Output the (X, Y) coordinate of the center of the cell containing the given text.  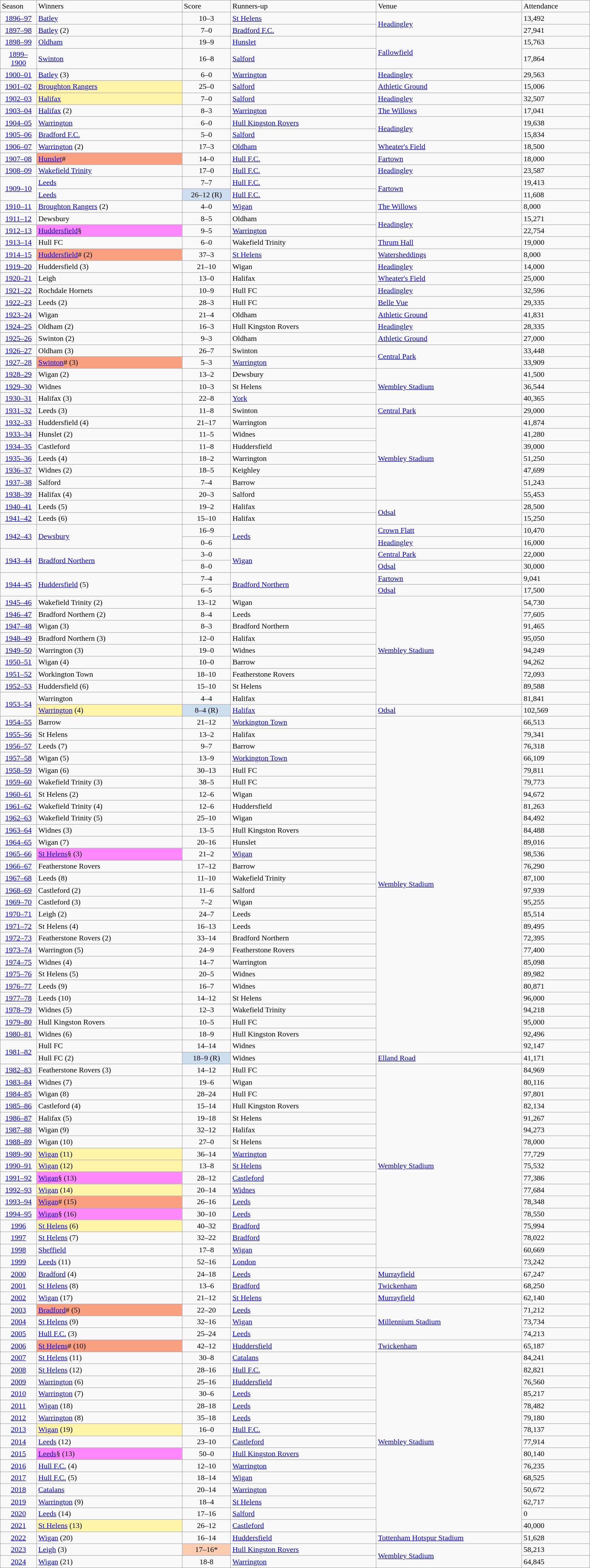
18–4 (206, 1502)
28–3 (206, 302)
80,871 (556, 986)
11–5 (206, 434)
87,100 (556, 878)
51,243 (556, 482)
Bradford Northern (3) (109, 638)
76,290 (556, 866)
64,845 (556, 1562)
Wigan§ (16) (109, 1214)
37–3 (206, 255)
Wakefield Trinity (3) (109, 782)
St Helens (13) (109, 1526)
Wakefield Trinity (4) (109, 806)
1947–48 (18, 626)
81,841 (556, 698)
2013 (18, 1430)
1989–90 (18, 1154)
Huddersfield (5) (109, 584)
Keighley (304, 470)
Wigan (17) (109, 1298)
39,000 (556, 446)
94,273 (556, 1130)
32,596 (556, 290)
1943–44 (18, 560)
95,000 (556, 1022)
17–16 (206, 1514)
1937–38 (18, 482)
10–0 (206, 662)
Leigh (2) (109, 914)
Warrington (3) (109, 650)
91,465 (556, 626)
25–16 (206, 1382)
1994–95 (18, 1214)
94,672 (556, 794)
St Helens (5) (109, 974)
2010 (18, 1394)
1923–24 (18, 314)
27,000 (556, 338)
1926–27 (18, 351)
82,821 (556, 1370)
98,536 (556, 854)
7–7 (206, 183)
15–14 (206, 1106)
10–5 (206, 1022)
1964–65 (18, 842)
Broughton Rangers (109, 87)
10–9 (206, 290)
1911–12 (18, 219)
1940–41 (18, 506)
21–10 (206, 267)
1921–22 (18, 290)
Wigan (4) (109, 662)
1910–11 (18, 207)
Leeds (4) (109, 458)
42–12 (206, 1346)
Season (18, 6)
Castleford (4) (109, 1106)
97,939 (556, 890)
27–0 (206, 1142)
14–14 (206, 1046)
2012 (18, 1418)
1927–28 (18, 363)
1955–56 (18, 734)
17,500 (556, 590)
1980–81 (18, 1034)
2017 (18, 1478)
Oldham (2) (109, 326)
Broughton Rangers (2) (109, 207)
1976–77 (18, 986)
36–14 (206, 1154)
2020 (18, 1514)
26–12 (206, 1526)
15,763 (556, 42)
102,569 (556, 710)
78,482 (556, 1406)
St Helens (2) (109, 794)
Runners-up (304, 6)
18–10 (206, 674)
Hunslet# (109, 158)
1993–94 (18, 1202)
19–18 (206, 1118)
Hull F.C. (3) (109, 1334)
28,500 (556, 506)
26–12 (R) (206, 195)
St Helens (6) (109, 1226)
16–13 (206, 926)
Hull F.C. (4) (109, 1466)
95,050 (556, 638)
Crown Flatt (449, 530)
Winners (109, 6)
89,016 (556, 842)
1901–02 (18, 87)
Widnes (3) (109, 830)
41,500 (556, 375)
16–0 (206, 1430)
41,171 (556, 1058)
94,262 (556, 662)
1925–26 (18, 338)
17–0 (206, 171)
Leeds (2) (109, 302)
Millennium Stadium (449, 1322)
London (304, 1262)
2006 (18, 1346)
30–10 (206, 1214)
1975–76 (18, 974)
2000 (18, 1274)
77,605 (556, 614)
1948–49 (18, 638)
1973–74 (18, 950)
Batley (109, 18)
26–7 (206, 351)
1900–01 (18, 75)
1949–50 (18, 650)
2011 (18, 1406)
1997 (18, 1238)
54,730 (556, 602)
40–32 (206, 1226)
21–4 (206, 314)
73,242 (556, 1262)
13–5 (206, 830)
11–6 (206, 890)
Wakefield Trinity (5) (109, 818)
St Helens (4) (109, 926)
Wigan (3) (109, 626)
Swinton# (3) (109, 363)
Rochdale Hornets (109, 290)
20–3 (206, 494)
12–3 (206, 1010)
65,187 (556, 1346)
1970–71 (18, 914)
85,098 (556, 962)
13–8 (206, 1166)
40,365 (556, 399)
1904–05 (18, 123)
1930–31 (18, 399)
8–0 (206, 566)
1938–39 (18, 494)
Warrington (7) (109, 1394)
Castleford (3) (109, 902)
Wigan (12) (109, 1166)
1929–30 (18, 387)
1913–14 (18, 243)
23–10 (206, 1442)
21–17 (206, 422)
Leeds (5) (109, 506)
92,496 (556, 1034)
Wigan (21) (109, 1562)
1898–99 (18, 42)
1907–08 (18, 158)
1942–43 (18, 536)
Wigan (19) (109, 1430)
15,250 (556, 518)
Belle Vue (449, 302)
28–18 (206, 1406)
20–16 (206, 842)
1986–87 (18, 1118)
15,006 (556, 87)
77,914 (556, 1442)
85,514 (556, 914)
79,811 (556, 770)
36,544 (556, 387)
97,801 (556, 1094)
78,000 (556, 1142)
1966–67 (18, 866)
15,834 (556, 135)
10,470 (556, 530)
1908–09 (18, 171)
32,507 (556, 99)
Widnes (2) (109, 470)
St Helens (7) (109, 1238)
1906–07 (18, 146)
19–0 (206, 650)
80,116 (556, 1082)
89,588 (556, 686)
1914–15 (18, 255)
62,717 (556, 1502)
Score (206, 6)
2014 (18, 1442)
18,500 (556, 146)
13,492 (556, 18)
24–9 (206, 950)
Huddersfield§ (109, 231)
17–16* (206, 1550)
1961–62 (18, 806)
1946–47 (18, 614)
Leeds (14) (109, 1514)
51,628 (556, 1538)
Leeds (7) (109, 746)
Hull F.C. (5) (109, 1478)
1933–34 (18, 434)
94,249 (556, 650)
62,140 (556, 1298)
14–7 (206, 962)
1983–84 (18, 1082)
0 (556, 1514)
4–0 (206, 207)
68,525 (556, 1478)
Halifax (2) (109, 111)
1962–63 (18, 818)
96,000 (556, 998)
2019 (18, 1502)
Warrington (8) (109, 1418)
1987–88 (18, 1130)
2016 (18, 1466)
Hunslet (2) (109, 434)
1977–78 (18, 998)
27,941 (556, 30)
Leeds (11) (109, 1262)
7–2 (206, 902)
Bradford (4) (109, 1274)
Bradford Northern (2) (109, 614)
28–12 (206, 1178)
St Helens§ (3) (109, 854)
2008 (18, 1370)
30–8 (206, 1358)
1959–60 (18, 782)
78,022 (556, 1238)
9,041 (556, 578)
Leeds (8) (109, 878)
76,318 (556, 746)
Leeds (3) (109, 411)
51,250 (556, 458)
Huddersfield# (2) (109, 255)
24–18 (206, 1274)
20–5 (206, 974)
1903–04 (18, 111)
72,093 (556, 674)
Wigan (14) (109, 1190)
79,341 (556, 734)
1972–73 (18, 938)
50–0 (206, 1454)
1991–92 (18, 1178)
1978–79 (18, 1010)
17–8 (206, 1250)
92,147 (556, 1046)
1935–36 (18, 458)
9–5 (206, 231)
1974–75 (18, 962)
81,263 (556, 806)
18,000 (556, 158)
1984–85 (18, 1094)
1988–89 (18, 1142)
1960–61 (18, 794)
St Helens (11) (109, 1358)
1944–45 (18, 584)
47,699 (556, 470)
1954–55 (18, 722)
Fallowfield (449, 52)
St Helens (12) (109, 1370)
17,864 (556, 59)
Hull FC (2) (109, 1058)
Halifax (4) (109, 494)
Wigan (18) (109, 1406)
5–3 (206, 363)
25–0 (206, 87)
18–2 (206, 458)
Leigh (3) (109, 1550)
2005 (18, 1334)
1902–03 (18, 99)
29,335 (556, 302)
Tottenham Hotspur Stadium (449, 1538)
2003 (18, 1310)
78,137 (556, 1430)
1996 (18, 1226)
73,734 (556, 1322)
30–13 (206, 770)
84,492 (556, 818)
1897–98 (18, 30)
38–5 (206, 782)
30–6 (206, 1394)
78,550 (556, 1214)
Warrington (6) (109, 1382)
72,395 (556, 938)
29,563 (556, 75)
19–6 (206, 1082)
2018 (18, 1490)
26–16 (206, 1202)
41,280 (556, 434)
Attendance (556, 6)
1934–35 (18, 446)
76,235 (556, 1466)
Sheffield (109, 1250)
1945–46 (18, 602)
79,773 (556, 782)
2022 (18, 1538)
13–6 (206, 1286)
1953–54 (18, 704)
Venue (449, 6)
74,213 (556, 1334)
Leeds (10) (109, 998)
Castleford (2) (109, 890)
Huddersfield (4) (109, 422)
Wigan (2) (109, 375)
York (304, 399)
Halifax (5) (109, 1118)
Leeds§ (13) (109, 1454)
28–16 (206, 1370)
Widnes (6) (109, 1034)
Widnes (7) (109, 1082)
16,000 (556, 542)
1899–1900 (18, 59)
8–5 (206, 219)
3–0 (206, 554)
17,041 (556, 111)
1957–58 (18, 758)
1924–25 (18, 326)
18–9 (R) (206, 1058)
1932–33 (18, 422)
1985–86 (18, 1106)
68,250 (556, 1286)
Widnes (5) (109, 1010)
77,400 (556, 950)
25,000 (556, 279)
6–5 (206, 590)
1969–70 (18, 902)
2024 (18, 1562)
1965–66 (18, 854)
77,684 (556, 1190)
32–16 (206, 1322)
12–0 (206, 638)
1963–64 (18, 830)
2009 (18, 1382)
77,729 (556, 1154)
33,448 (556, 351)
Warrington (4) (109, 710)
21–2 (206, 854)
29,000 (556, 411)
2023 (18, 1550)
40,000 (556, 1526)
25–24 (206, 1334)
22–8 (206, 399)
Featherstone Rovers (2) (109, 938)
75,532 (556, 1166)
32–12 (206, 1130)
16–9 (206, 530)
Leigh (109, 279)
8–4 (R) (206, 710)
19–2 (206, 506)
91,267 (556, 1118)
1990–91 (18, 1166)
Wigan (5) (109, 758)
Batley (3) (109, 75)
Wigan (11) (109, 1154)
2004 (18, 1322)
Wigan (8) (109, 1094)
1992–93 (18, 1190)
Swinton (2) (109, 338)
17–12 (206, 866)
77,386 (556, 1178)
85,217 (556, 1394)
Elland Road (449, 1058)
50,672 (556, 1490)
33–14 (206, 938)
41,874 (556, 422)
1998 (18, 1250)
18-8 (206, 1562)
Huddersfield (3) (109, 267)
Warrington (9) (109, 1502)
22,754 (556, 231)
11,608 (556, 195)
Thrum Hall (449, 243)
41,831 (556, 314)
1950–51 (18, 662)
35–18 (206, 1418)
Bradford# (5) (109, 1310)
Wigan§ (13) (109, 1178)
25–10 (206, 818)
24–7 (206, 914)
Watersheddings (449, 255)
1958–59 (18, 770)
2002 (18, 1298)
St Helens (8) (109, 1286)
8–4 (206, 614)
1909–10 (18, 189)
76,560 (556, 1382)
St Helens (9) (109, 1322)
84,488 (556, 830)
1999 (18, 1262)
19,000 (556, 243)
Huddersfield (6) (109, 686)
1905–06 (18, 135)
66,109 (556, 758)
19–9 (206, 42)
5–0 (206, 135)
1922–23 (18, 302)
13–9 (206, 758)
18–9 (206, 1034)
0–6 (206, 542)
28,335 (556, 326)
4–4 (206, 698)
Widnes (4) (109, 962)
19,413 (556, 183)
1896–97 (18, 18)
Batley (2) (109, 30)
22–20 (206, 1310)
16–3 (206, 326)
15,271 (556, 219)
94,218 (556, 1010)
19,638 (556, 123)
Warrington (5) (109, 950)
17–3 (206, 146)
Warrington (2) (109, 146)
75,994 (556, 1226)
14–0 (206, 158)
1971–72 (18, 926)
23,587 (556, 171)
1936–37 (18, 470)
1979–80 (18, 1022)
Wigan (6) (109, 770)
80,140 (556, 1454)
33,909 (556, 363)
78,348 (556, 1202)
Oldham (3) (109, 351)
Wigan (9) (109, 1130)
11–10 (206, 878)
89,982 (556, 974)
22,000 (556, 554)
13–12 (206, 602)
1919–20 (18, 267)
58,213 (556, 1550)
Wakefield Trinity (2) (109, 602)
Wigan# (15) (109, 1202)
84,241 (556, 1358)
84,969 (556, 1070)
Featherstone Rovers (3) (109, 1070)
1951–52 (18, 674)
Wigan (7) (109, 842)
Wigan (20) (109, 1538)
30,000 (556, 566)
9–3 (206, 338)
82,134 (556, 1106)
St Helens# (10) (109, 1346)
16–14 (206, 1538)
95,255 (556, 902)
55,453 (556, 494)
9–7 (206, 746)
18–14 (206, 1478)
2007 (18, 1358)
13–0 (206, 279)
71,212 (556, 1310)
66,513 (556, 722)
Leeds (12) (109, 1442)
28–24 (206, 1094)
Leeds (9) (109, 986)
1931–32 (18, 411)
2021 (18, 1526)
1968–69 (18, 890)
18–5 (206, 470)
12–10 (206, 1466)
2015 (18, 1454)
1912–13 (18, 231)
1956–57 (18, 746)
1920–21 (18, 279)
Halifax (3) (109, 399)
52–16 (206, 1262)
2001 (18, 1286)
16–7 (206, 986)
1982–83 (18, 1070)
14,000 (556, 267)
Wigan (10) (109, 1142)
1967–68 (18, 878)
32–22 (206, 1238)
16–8 (206, 59)
1928–29 (18, 375)
Leeds (6) (109, 518)
89,495 (556, 926)
60,669 (556, 1250)
1981–82 (18, 1052)
1952–53 (18, 686)
79,180 (556, 1418)
1941–42 (18, 518)
67,247 (556, 1274)
